Locate the cell with the specified text and output its (X, Y) center coordinate. 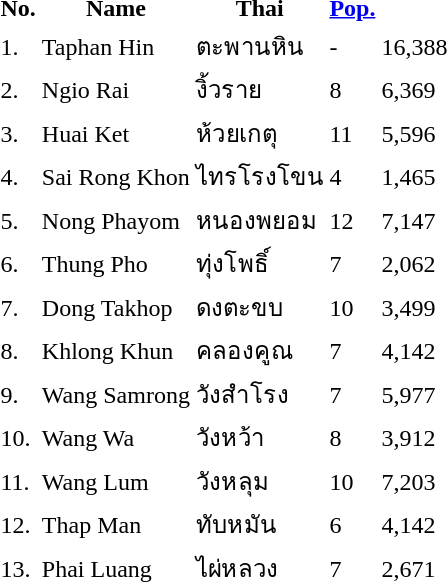
Thap Man (116, 524)
ทุ่งโพธิ์ (259, 264)
Thung Pho (116, 264)
ทับหมัน (259, 524)
ห้วยเกตุ (259, 133)
Khlong Khun (116, 350)
งิ้วราย (259, 90)
6 (352, 524)
Sai Rong Khon (116, 176)
ตะพานหิน (259, 46)
คลองคูณ (259, 350)
Huai Ket (116, 133)
Taphan Hin (116, 46)
วังหลุม (259, 481)
Dong Takhop (116, 307)
11 (352, 133)
หนองพยอม (259, 220)
12 (352, 220)
Ngio Rai (116, 90)
วังหว้า (259, 438)
Wang Wa (116, 438)
4 (352, 176)
วังสำโรง (259, 394)
Nong Phayom (116, 220)
- (352, 46)
Wang Samrong (116, 394)
Wang Lum (116, 481)
ไทรโรงโขน (259, 176)
ดงตะขบ (259, 307)
